For the text-containing cell, return its midpoint in [X, Y] coordinate format. 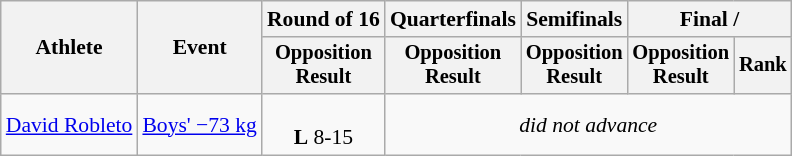
Rank [763, 66]
David Robleto [70, 124]
Boys' −73 kg [200, 124]
Athlete [70, 48]
Final / [709, 19]
Quarterfinals [453, 19]
did not advance [588, 124]
Semifinals [574, 19]
L 8-15 [324, 124]
Event [200, 48]
Round of 16 [324, 19]
